Pinpoint the cell where the given text exists, returning its (x, y) midpoint coordinate. 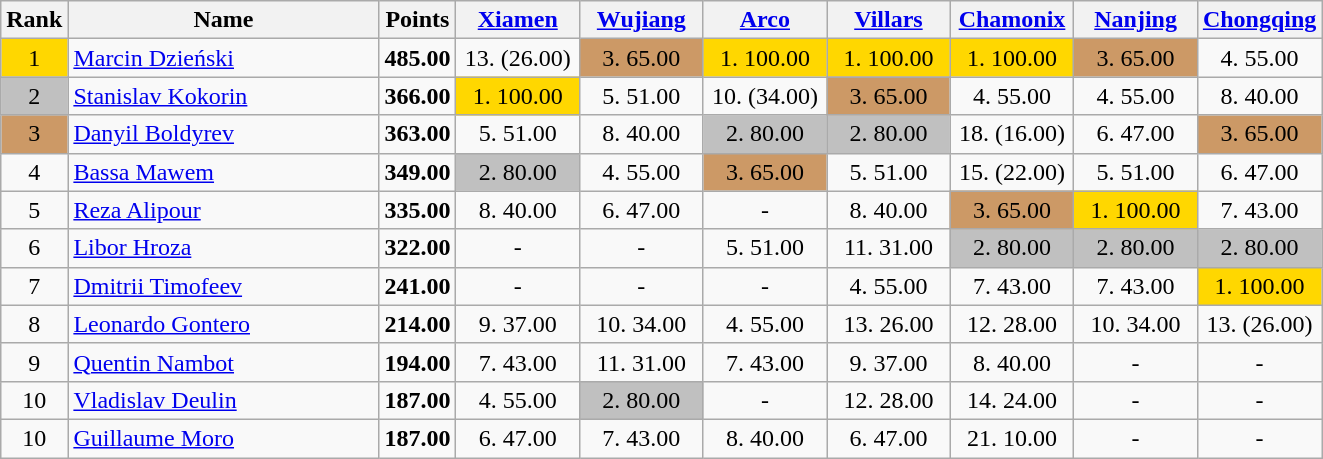
Nanjing (1136, 20)
Libor Hroza (224, 248)
Wujiang (642, 20)
Danyil Boldyrev (224, 134)
Quentin Nambot (224, 362)
3 (34, 134)
241.00 (418, 286)
21. 10.00 (1012, 438)
Rank (34, 20)
Marcin Dzieński (224, 58)
Leonardo Gontero (224, 324)
5 (34, 210)
322.00 (418, 248)
Arco (765, 20)
335.00 (418, 210)
Vladislav Deulin (224, 400)
Name (224, 20)
Reza Alipour (224, 210)
214.00 (418, 324)
13. 26.00 (889, 324)
Bassa Mawem (224, 172)
Stanislav Kokorin (224, 96)
366.00 (418, 96)
7 (34, 286)
8 (34, 324)
Chamonix (1012, 20)
15. (22.00) (1012, 172)
Chongqing (1259, 20)
14. 24.00 (1012, 400)
363.00 (418, 134)
349.00 (418, 172)
1 (34, 58)
4 (34, 172)
18. (16.00) (1012, 134)
Guillaume Moro (224, 438)
Xiamen (518, 20)
2 (34, 96)
10. (34.00) (765, 96)
9 (34, 362)
Points (418, 20)
485.00 (418, 58)
6 (34, 248)
Dmitrii Timofeev (224, 286)
Villars (889, 20)
194.00 (418, 362)
